Locate the cell with the specified text and output its [X, Y] center coordinate. 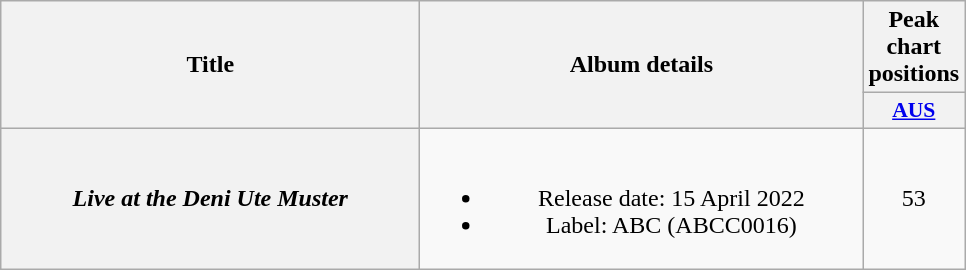
Release date: 15 April 2022Label: ABC (ABCC0016) [642, 198]
Album details [642, 65]
53 [914, 198]
Title [210, 65]
Live at the Deni Ute Muster [210, 198]
AUS [914, 111]
Peak chart positions [914, 47]
